Identify which cell holds the provided text, then report its (X, Y) central coordinate. 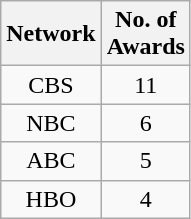
CBS (51, 85)
4 (146, 199)
NBC (51, 123)
Network (51, 34)
ABC (51, 161)
11 (146, 85)
5 (146, 161)
HBO (51, 199)
6 (146, 123)
No. ofAwards (146, 34)
